Capture the cell that displays the provided text and extract its (x, y) central coordinate. 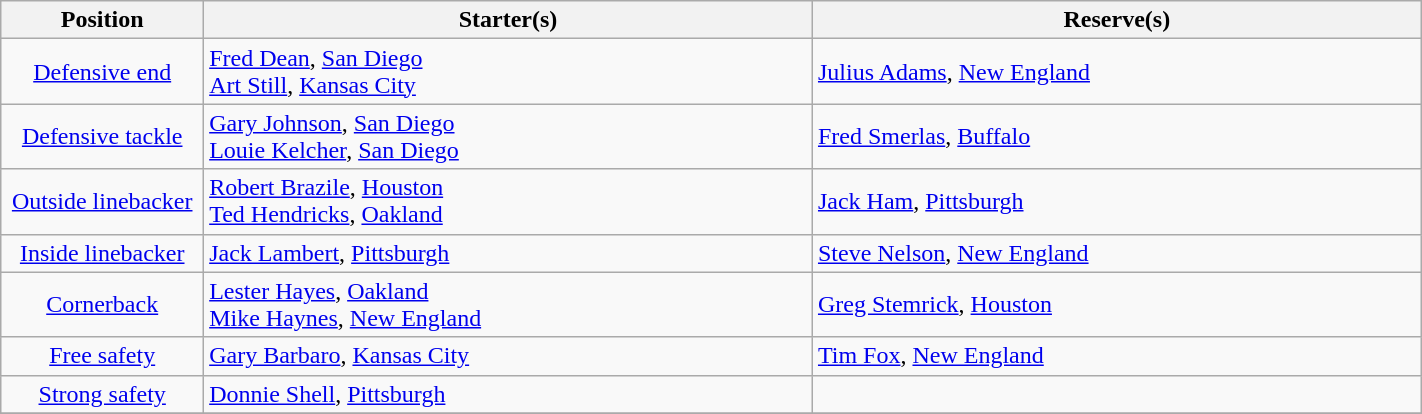
Free safety (102, 356)
Robert Brazile, Houston Ted Hendricks, Oakland (508, 202)
Starter(s) (508, 20)
Reserve(s) (1116, 20)
Jack Lambert, Pittsburgh (508, 253)
Strong safety (102, 394)
Jack Ham, Pittsburgh (1116, 202)
Gary Johnson, San Diego Louie Kelcher, San Diego (508, 136)
Defensive tackle (102, 136)
Donnie Shell, Pittsburgh (508, 394)
Greg Stemrick, Houston (1116, 304)
Inside linebacker (102, 253)
Defensive end (102, 72)
Tim Fox, New England (1116, 356)
Fred Dean, San Diego Art Still, Kansas City (508, 72)
Cornerback (102, 304)
Fred Smerlas, Buffalo (1116, 136)
Julius Adams, New England (1116, 72)
Steve Nelson, New England (1116, 253)
Position (102, 20)
Gary Barbaro, Kansas City (508, 356)
Lester Hayes, Oakland Mike Haynes, New England (508, 304)
Outside linebacker (102, 202)
